Return the (x, y) coordinate for the center point of the cell that contains the specified text.  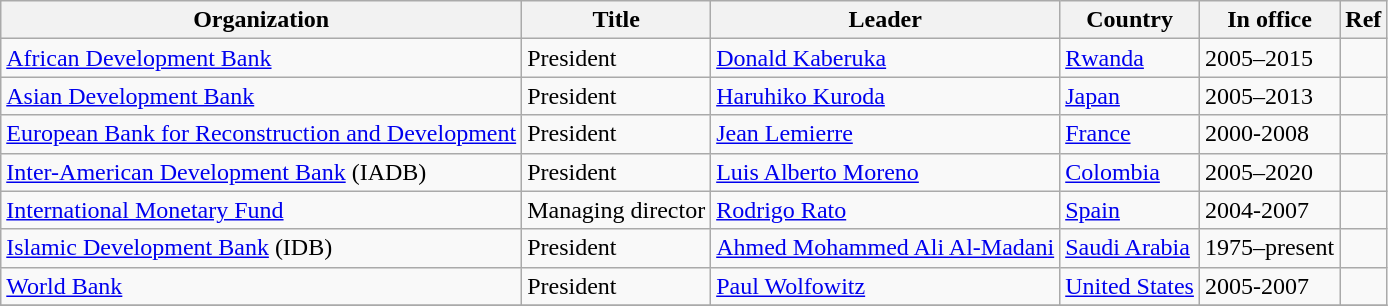
2005–2013 (1269, 96)
Organization (262, 20)
In office (1269, 20)
Colombia (1130, 172)
Inter-American Development Bank (IADB) (262, 172)
Haruhiko Kuroda (886, 96)
World Bank (262, 286)
Jean Lemierre (886, 134)
Ahmed Mohammed Ali Al-Madani (886, 248)
Luis Alberto Moreno (886, 172)
Japan (1130, 96)
Saudi Arabia (1130, 248)
Paul Wolfowitz (886, 286)
African Development Bank (262, 58)
1975–present (1269, 248)
Country (1130, 20)
Rwanda (1130, 58)
Leader (886, 20)
Spain (1130, 210)
2004-2007 (1269, 210)
United States (1130, 286)
Ref (1364, 20)
Rodrigo Rato (886, 210)
2005–2015 (1269, 58)
Islamic Development Bank (IDB) (262, 248)
Asian Development Bank (262, 96)
Title (616, 20)
2000-2008 (1269, 134)
2005–2020 (1269, 172)
European Bank for Reconstruction and Development (262, 134)
International Monetary Fund (262, 210)
2005-2007 (1269, 286)
Donald Kaberuka (886, 58)
Managing director (616, 210)
France (1130, 134)
